Capture the cell that displays the provided text and extract its (x, y) central coordinate. 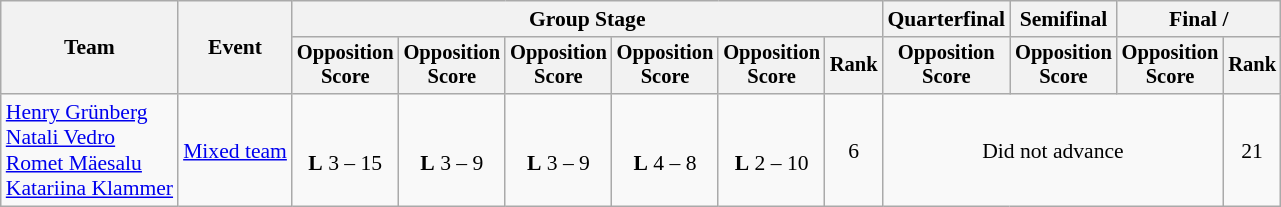
Team (90, 48)
Group Stage (588, 19)
6 (854, 150)
L 2 – 10 (772, 150)
Henry GrünbergNatali VedroRomet MäesaluKatariina Klammer (90, 150)
21 (1252, 150)
Mixed team (235, 150)
L 3 – 15 (346, 150)
L 4 – 8 (666, 150)
Semifinal (1064, 19)
Final / (1199, 19)
Event (235, 48)
Did not advance (1052, 150)
Quarterfinal (946, 19)
